Detect which cell encompasses the target text, then output its (x, y) center coordinate. 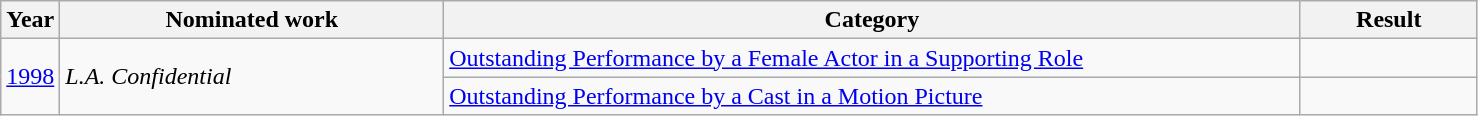
Year (30, 20)
Outstanding Performance by a Cast in a Motion Picture (872, 96)
1998 (30, 77)
Category (872, 20)
Result (1388, 20)
L.A. Confidential (252, 77)
Outstanding Performance by a Female Actor in a Supporting Role (872, 58)
Nominated work (252, 20)
